Locate the cell with the specified text and output its [X, Y] center coordinate. 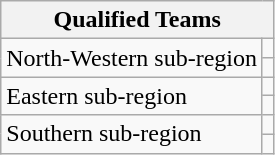
Eastern sub-region [132, 96]
North-Western sub-region [132, 58]
Qualified Teams [138, 20]
Southern sub-region [132, 134]
